Return the [x, y] coordinate for the center point of the cell that contains the specified text.  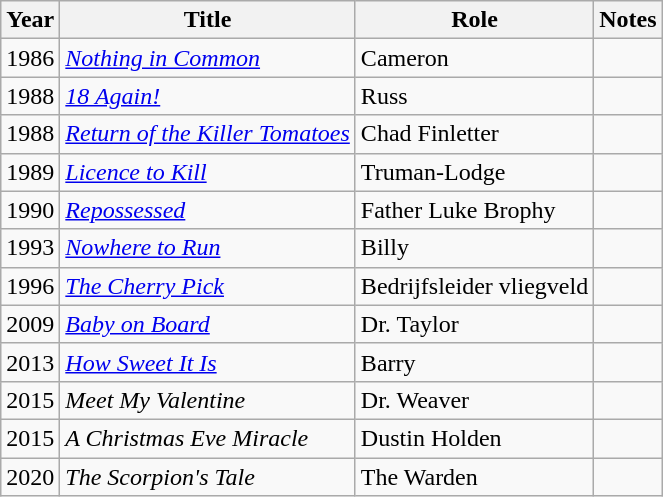
Billy [474, 248]
Barry [474, 362]
2013 [30, 362]
Notes [628, 20]
Truman-Lodge [474, 172]
Dr. Weaver [474, 400]
Nothing in Common [208, 58]
1996 [30, 286]
The Cherry Pick [208, 286]
Chad Finletter [474, 134]
Russ [474, 96]
Return of the Killer Tomatoes [208, 134]
2020 [30, 477]
Licence to Kill [208, 172]
18 Again! [208, 96]
The Scorpion's Tale [208, 477]
Baby on Board [208, 324]
Dr. Taylor [474, 324]
1990 [30, 210]
Dustin Holden [474, 438]
The Warden [474, 477]
Nowhere to Run [208, 248]
Repossessed [208, 210]
Meet My Valentine [208, 400]
Bedrijfsleider vliegveld [474, 286]
Title [208, 20]
Role [474, 20]
Father Luke Brophy [474, 210]
1986 [30, 58]
Cameron [474, 58]
A Christmas Eve Miracle [208, 438]
How Sweet It Is [208, 362]
1993 [30, 248]
1989 [30, 172]
Year [30, 20]
2009 [30, 324]
